Identify which cell holds the provided text, then report its [X, Y] central coordinate. 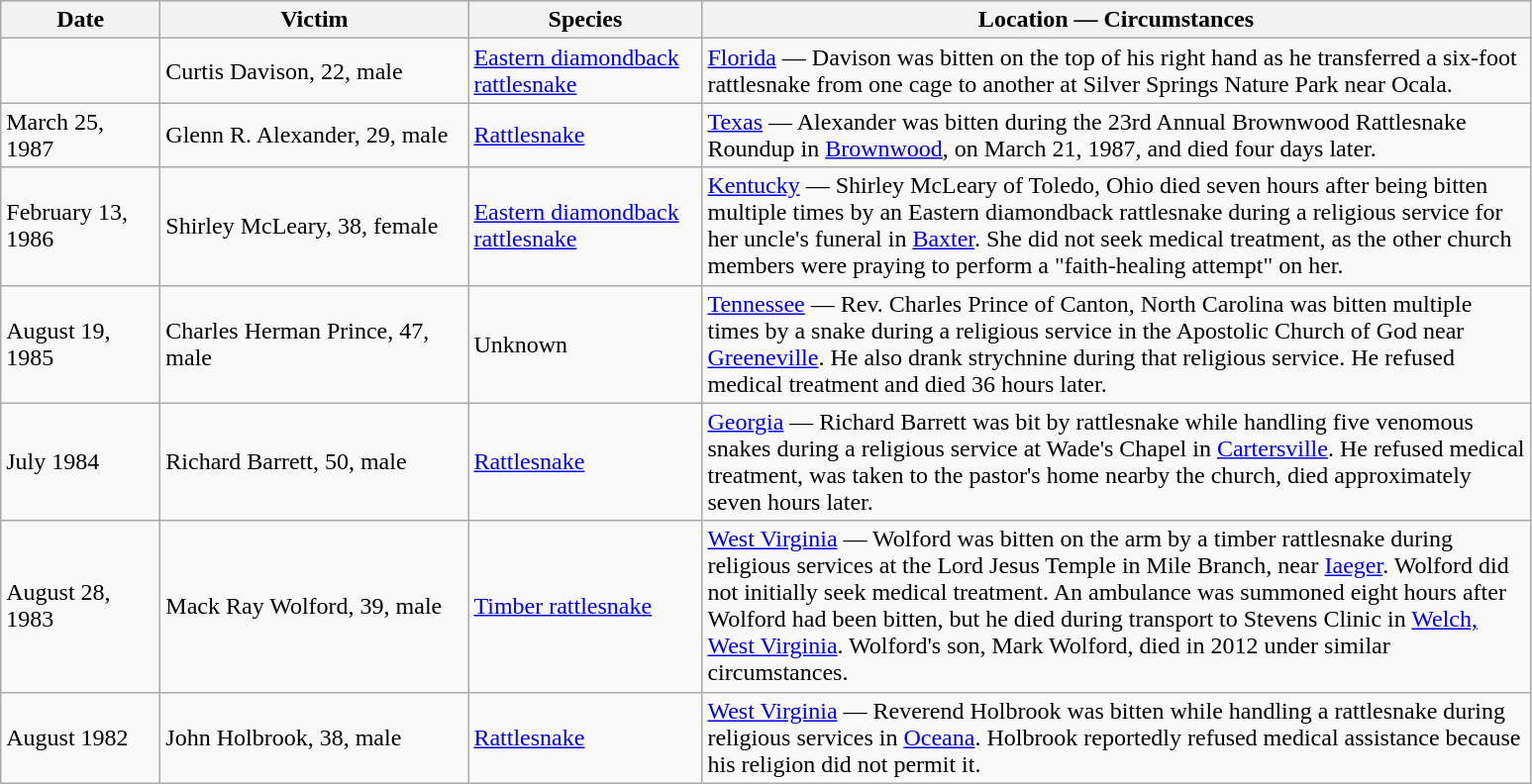
Timber rattlesnake [585, 606]
Charles Herman Prince, 47, male [315, 344]
Location — Circumstances [1116, 20]
Richard Barrett, 50, male [315, 461]
Mack Ray Wolford, 39, male [315, 606]
Unknown [585, 344]
Shirley McLeary, 38, female [315, 226]
March 25, 1987 [81, 135]
August 28, 1983 [81, 606]
Species [585, 20]
John Holbrook, 38, male [315, 737]
Glenn R. Alexander, 29, male [315, 135]
Victim [315, 20]
July 1984 [81, 461]
August 1982 [81, 737]
February 13, 1986 [81, 226]
Date [81, 20]
Texas — Alexander was bitten during the 23rd Annual Brownwood Rattlesnake Roundup in Brownwood, on March 21, 1987, and died four days later. [1116, 135]
August 19, 1985 [81, 344]
Curtis Davison, 22, male [315, 71]
